For the text-containing cell, return its midpoint in [x, y] coordinate format. 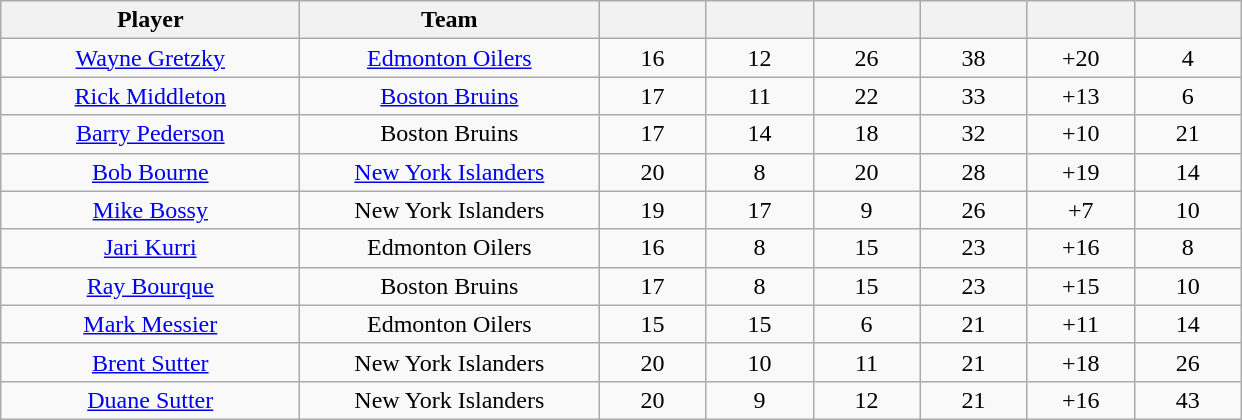
43 [1188, 400]
18 [866, 134]
Jari Kurri [150, 248]
Bob Bourne [150, 172]
32 [974, 134]
Player [150, 20]
+19 [1080, 172]
+15 [1080, 286]
+13 [1080, 96]
Brent Sutter [150, 362]
Barry Pederson [150, 134]
Mike Bossy [150, 210]
19 [652, 210]
Wayne Gretzky [150, 58]
38 [974, 58]
+18 [1080, 362]
22 [866, 96]
Ray Bourque [150, 286]
Mark Messier [150, 324]
+7 [1080, 210]
Rick Middleton [150, 96]
28 [974, 172]
33 [974, 96]
+20 [1080, 58]
Team [450, 20]
Duane Sutter [150, 400]
+10 [1080, 134]
4 [1188, 58]
+11 [1080, 324]
